Return [x, y] of the center of cell containing provided text 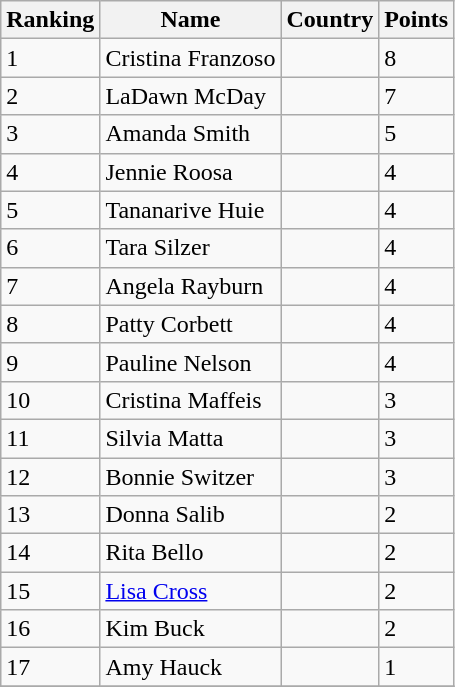
12 [50, 477]
Donna Salib [190, 515]
Country [330, 20]
Rita Bello [190, 553]
Cristina Maffeis [190, 400]
Points [416, 20]
Name [190, 20]
Ranking [50, 20]
Pauline Nelson [190, 362]
17 [50, 667]
Tara Silzer [190, 248]
6 [50, 248]
Silvia Matta [190, 438]
10 [50, 400]
Bonnie Switzer [190, 477]
Patty Corbett [190, 324]
Lisa Cross [190, 591]
Amy Hauck [190, 667]
13 [50, 515]
9 [50, 362]
16 [50, 629]
14 [50, 553]
Kim Buck [190, 629]
11 [50, 438]
Angela Rayburn [190, 286]
Jennie Roosa [190, 172]
Cristina Franzoso [190, 58]
15 [50, 591]
Amanda Smith [190, 134]
LaDawn McDay [190, 96]
Tananarive Huie [190, 210]
